Capture the cell that displays the provided text and extract its (x, y) central coordinate. 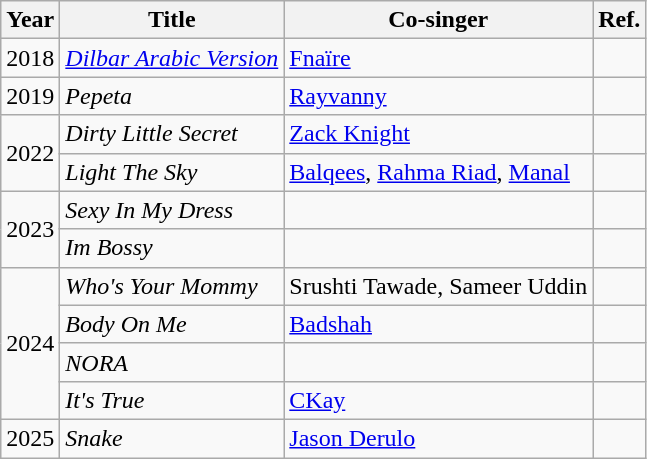
Dirty Little Secret (172, 134)
Fnaïre (438, 58)
2025 (30, 438)
It's True (172, 400)
2019 (30, 96)
Who's Your Mommy (172, 286)
Rayvanny (438, 96)
Sexy In My Dress (172, 210)
Co-singer (438, 20)
2018 (30, 58)
Title (172, 20)
Body On Me (172, 324)
Dilbar Arabic Version (172, 58)
Zack Knight (438, 134)
Badshah (438, 324)
CKay (438, 400)
2022 (30, 153)
Im Bossy (172, 248)
2024 (30, 343)
Jason Derulo (438, 438)
Balqees, Rahma Riad, Manal (438, 172)
NORA (172, 362)
2023 (30, 229)
Light The Sky (172, 172)
Pepeta (172, 96)
Year (30, 20)
Snake (172, 438)
Ref. (620, 20)
Srushti Tawade, Sameer Uddin (438, 286)
